Detect which cell encompasses the target text, then output its [x, y] center coordinate. 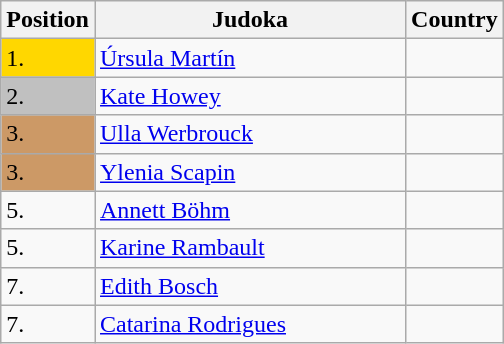
Karine Rambault [250, 248]
Annett Böhm [250, 210]
1. [48, 58]
Judoka [250, 20]
Position [48, 20]
Ulla Werbrouck [250, 134]
Kate Howey [250, 96]
Úrsula Martín [250, 58]
Edith Bosch [250, 286]
2. [48, 96]
Ylenia Scapin [250, 172]
Country [455, 20]
Catarina Rodrigues [250, 324]
